Extract the (X, Y) coordinate from the center of the cell holding the provided text.  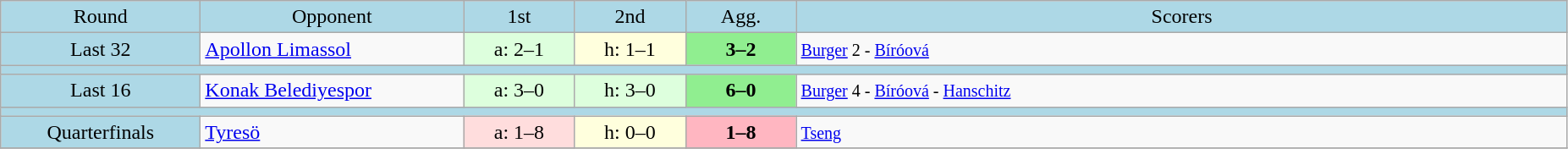
h: 0–0 (630, 132)
Last 16 (101, 91)
Konak Belediyespor (332, 91)
6–0 (741, 91)
a: 3–0 (520, 91)
Agg. (741, 17)
Scorers (1181, 17)
Burger 2 - Bíróová (1181, 49)
Opponent (332, 17)
Last 32 (101, 49)
h: 1–1 (630, 49)
a: 2–1 (520, 49)
Tyresö (332, 132)
1–8 (741, 132)
Burger 4 - Bíróová - Hanschitz (1181, 91)
a: 1–8 (520, 132)
Apollon Limassol (332, 49)
2nd (630, 17)
1st (520, 17)
Quarterfinals (101, 132)
Tseng (1181, 132)
3–2 (741, 49)
h: 3–0 (630, 91)
Round (101, 17)
